Scan for the cell matching the given text and deliver its (X, Y) coordinate at center. 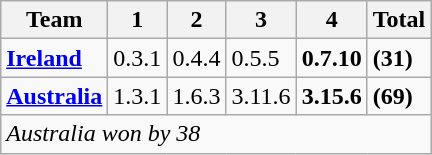
Australia won by 38 (216, 134)
1 (138, 20)
3 (261, 20)
0.5.5 (261, 58)
1.6.3 (196, 96)
1.3.1 (138, 96)
Total (399, 20)
0.4.4 (196, 58)
4 (332, 20)
Australia (54, 96)
0.3.1 (138, 58)
(31) (399, 58)
2 (196, 20)
3.11.6 (261, 96)
3.15.6 (332, 96)
0.7.10 (332, 58)
Team (54, 20)
Ireland (54, 58)
(69) (399, 96)
